Identify which cell holds the provided text, then report its (x, y) central coordinate. 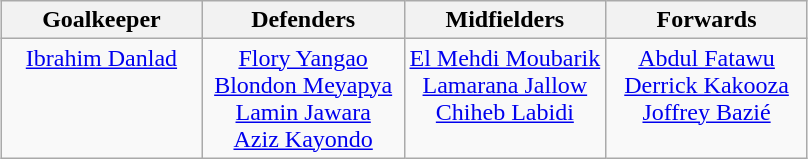
Forwards (707, 20)
Defenders (303, 20)
Ibrahim Danlad (102, 98)
Goalkeeper (102, 20)
Midfielders (505, 20)
Abdul Fatawu Derrick Kakooza Joffrey Bazié (707, 98)
El Mehdi Moubarik Lamarana Jallow Chiheb Labidi (505, 98)
Flory Yangao Blondon Meyapya Lamin Jawara Aziz Kayondo (303, 98)
